Determine the (x, y) coordinate at the center of the cell enclosing the given text.  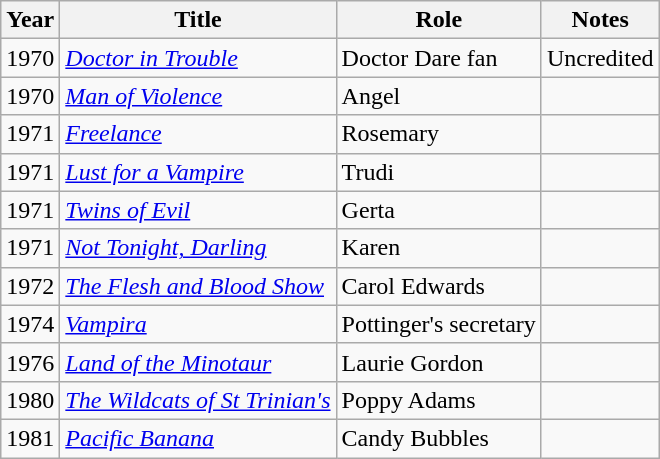
Doctor in Trouble (198, 58)
Twins of Evil (198, 210)
1980 (30, 400)
Pacific Banana (198, 438)
The Wildcats of St Trinian's (198, 400)
Title (198, 20)
Carol Edwards (438, 286)
Angel (438, 96)
Not Tonight, Darling (198, 248)
Role (438, 20)
Year (30, 20)
Man of Violence (198, 96)
Candy Bubbles (438, 438)
Pottinger's secretary (438, 324)
Rosemary (438, 134)
1976 (30, 362)
1974 (30, 324)
Lust for a Vampire (198, 172)
Freelance (198, 134)
Gerta (438, 210)
1972 (30, 286)
1981 (30, 438)
Trudi (438, 172)
Land of the Minotaur (198, 362)
Notes (600, 20)
Uncredited (600, 58)
Poppy Adams (438, 400)
The Flesh and Blood Show (198, 286)
Laurie Gordon (438, 362)
Karen (438, 248)
Vampira (198, 324)
Doctor Dare fan (438, 58)
